Provide the (X, Y) coordinate of the cell's center where the given text is located.  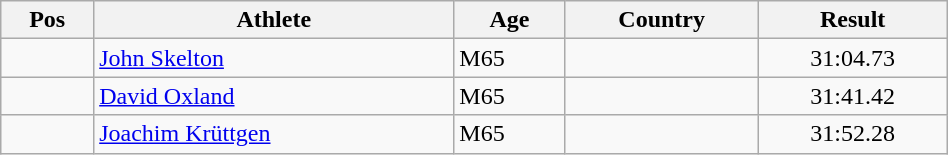
Age (510, 20)
John Skelton (274, 58)
31:41.42 (852, 96)
Joachim Krüttgen (274, 134)
Result (852, 20)
Athlete (274, 20)
31:52.28 (852, 134)
Pos (48, 20)
Country (662, 20)
31:04.73 (852, 58)
David Oxland (274, 96)
